From the cell containing the given text, extract its center point as [X, Y] coordinate. 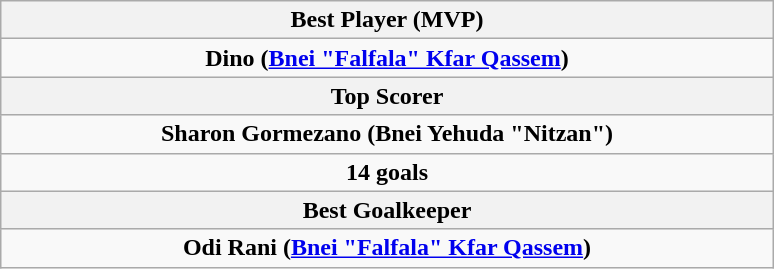
14 goals [387, 172]
Odi Rani (Bnei "Falfala" Kfar Qassem) [387, 248]
Best Goalkeeper [387, 210]
Best Player (MVP) [387, 20]
Top Scorer [387, 96]
Sharon Gormezano (Bnei Yehuda "Nitzan") [387, 134]
Dino (Bnei "Falfala" Kfar Qassem) [387, 58]
